Scan for the cell matching the given text and deliver its [x, y] coordinate at center. 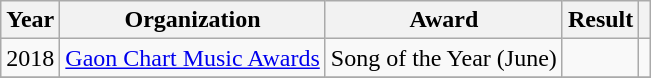
2018 [30, 58]
Year [30, 20]
Organization [193, 20]
Award [444, 20]
Result [600, 20]
Gaon Chart Music Awards [193, 58]
Song of the Year (June) [444, 58]
